For the text-containing cell, return its midpoint in (X, Y) coordinate format. 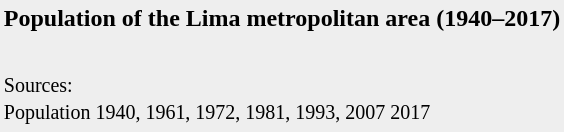
Population of the Lima metropolitan area (1940–2017) (282, 18)
Sources:Population 1940, 1961, 1972, 1981, 1993, 2007 2017 (282, 98)
